Find where the given text appears and provide that cell's center as [x, y] coordinate. 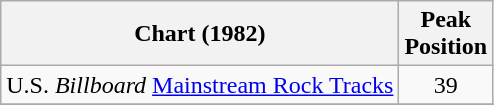
Chart (1982) [200, 34]
39 [446, 85]
U.S. Billboard Mainstream Rock Tracks [200, 85]
PeakPosition [446, 34]
